Extract the (X, Y) coordinate from the center of the cell holding the provided text.  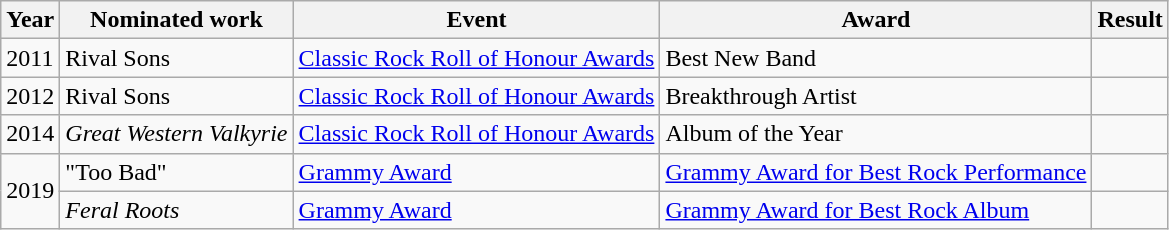
Great Western Valkyrie (176, 134)
Grammy Award for Best Rock Album (876, 210)
2011 (30, 58)
Award (876, 20)
Event (476, 20)
Best New Band (876, 58)
Result (1130, 20)
Year (30, 20)
Nominated work (176, 20)
2014 (30, 134)
2012 (30, 96)
"Too Bad" (176, 172)
Grammy Award for Best Rock Performance (876, 172)
2019 (30, 191)
Album of the Year (876, 134)
Feral Roots (176, 210)
Breakthrough Artist (876, 96)
